Pinpoint the cell where the given text exists, returning its [X, Y] midpoint coordinate. 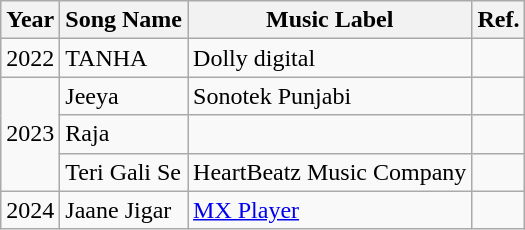
Jaane Jigar [124, 210]
Sonotek Punjabi [330, 96]
2024 [30, 210]
Jeeya [124, 96]
Dolly digital [330, 58]
TANHA [124, 58]
2022 [30, 58]
Song Name [124, 20]
HeartBeatz Music Company [330, 172]
Raja [124, 134]
Teri Gali Se [124, 172]
Music Label [330, 20]
MX Player [330, 210]
Ref. [498, 20]
Year [30, 20]
2023 [30, 134]
